Find where the given text appears and provide that cell's center as (x, y) coordinate. 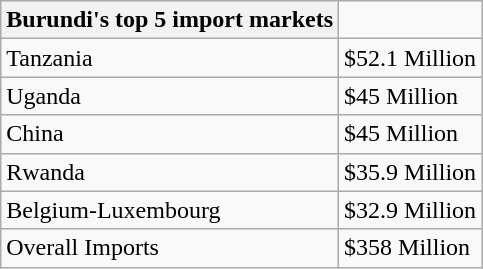
$35.9 Million (410, 172)
China (170, 134)
Belgium-Luxembourg (170, 210)
Burundi's top 5 import markets (170, 20)
Tanzania (170, 58)
$52.1 Million (410, 58)
$32.9 Million (410, 210)
Rwanda (170, 172)
Uganda (170, 96)
Overall Imports (170, 248)
$358 Million (410, 248)
